Return the (x, y) coordinate for the center point of the cell that contains the specified text.  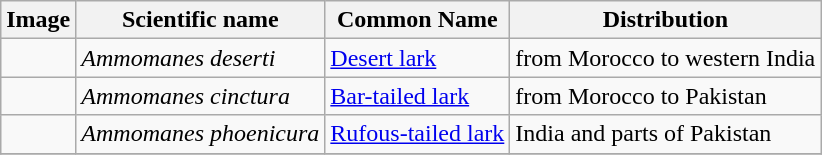
Ammomanes deserti (200, 58)
Ammomanes cinctura (200, 96)
from Morocco to western India (666, 58)
Bar-tailed lark (418, 96)
Ammomanes phoenicura (200, 134)
from Morocco to Pakistan (666, 96)
Common Name (418, 20)
Scientific name (200, 20)
India and parts of Pakistan (666, 134)
Distribution (666, 20)
Image (38, 20)
Rufous-tailed lark (418, 134)
Desert lark (418, 58)
